From the cell containing the given text, extract its center point as [x, y] coordinate. 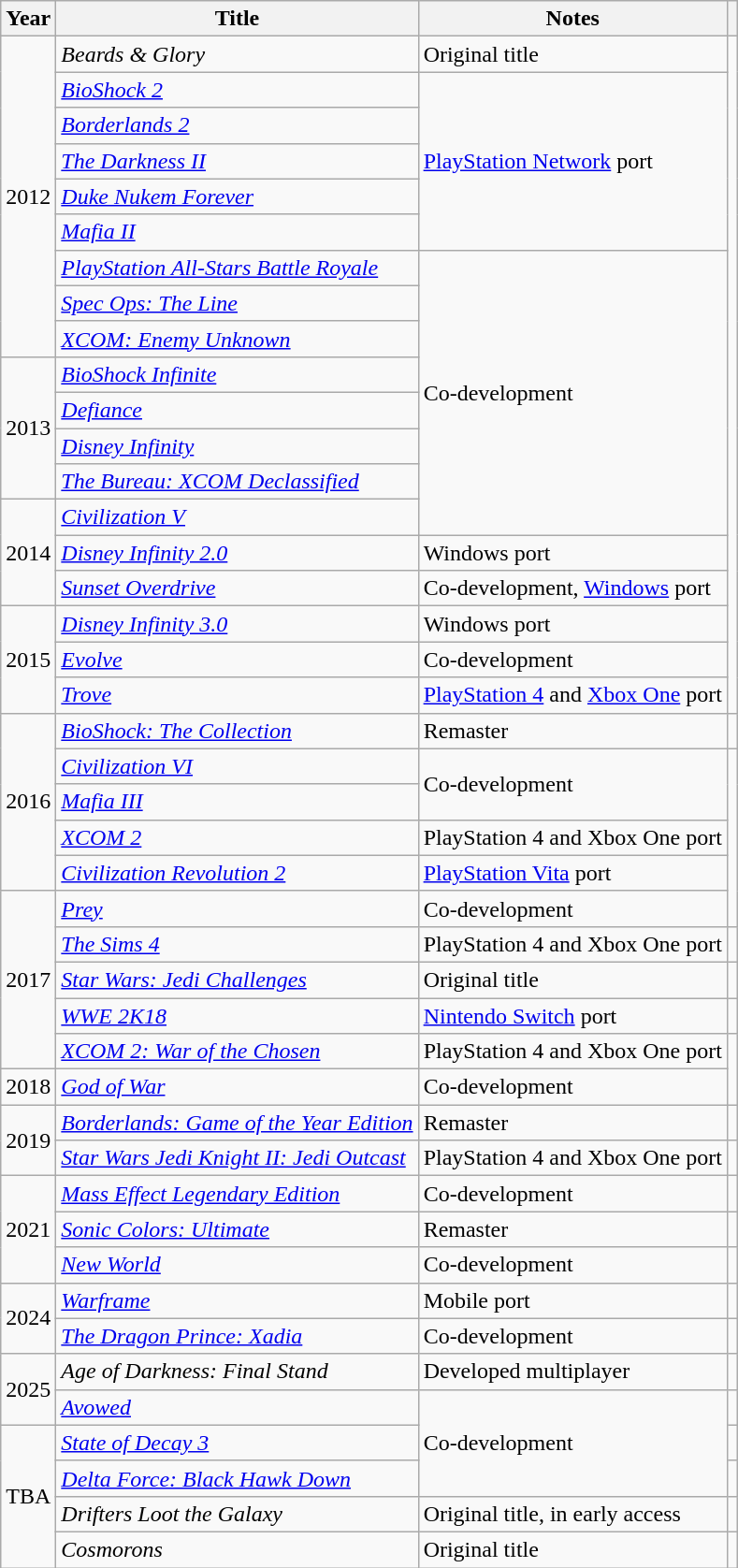
Avowed [238, 1407]
2016 [28, 802]
Evolve [238, 660]
God of War [238, 1087]
Prey [238, 908]
Beards & Glory [238, 54]
Disney Infinity 2.0 [238, 553]
BioShock 2 [238, 90]
Original title, in early access [572, 1514]
Developed multiplayer [572, 1372]
Disney Infinity [238, 446]
XCOM: Enemy Unknown [238, 339]
Disney Infinity 3.0 [238, 624]
Borderlands: Game of the Year Edition [238, 1123]
2025 [28, 1389]
2024 [28, 1318]
2018 [28, 1087]
Trove [238, 695]
Sunset Overdrive [238, 588]
TBA [28, 1496]
Civilization V [238, 517]
XCOM 2: War of the Chosen [238, 1052]
Spec Ops: The Line [238, 303]
Mobile port [572, 1300]
2021 [28, 1229]
Civilization VI [238, 766]
The Bureau: XCOM Declassified [238, 482]
Mafia II [238, 232]
Title [238, 19]
Age of Darkness: Final Stand [238, 1372]
2013 [28, 428]
BioShock Infinite [238, 374]
State of Decay 3 [238, 1443]
Mass Effect Legendary Edition [238, 1194]
Year [28, 19]
2019 [28, 1140]
Cosmorons [238, 1549]
WWE 2K18 [238, 1015]
Duke Nukem Forever [238, 196]
Borderlands 2 [238, 125]
Notes [572, 19]
Drifters Loot the Galaxy [238, 1514]
PlayStation Vita port [572, 873]
Warframe [238, 1300]
Star Wars: Jedi Challenges [238, 980]
New World [238, 1265]
2017 [28, 980]
PlayStation Network port [572, 161]
2012 [28, 196]
2014 [28, 553]
2015 [28, 660]
Defiance [238, 410]
BioShock: The Collection [238, 731]
The Darkness II [238, 161]
Delta Force: Black Hawk Down [238, 1478]
Sonic Colors: Ultimate [238, 1229]
PlayStation All-Stars Battle Royale [238, 268]
Co-development, Windows port [572, 588]
Mafia III [238, 802]
XCOM 2 [238, 837]
Star Wars Jedi Knight II: Jedi Outcast [238, 1158]
The Dragon Prince: Xadia [238, 1336]
Nintendo Switch port [572, 1015]
Civilization Revolution 2 [238, 873]
The Sims 4 [238, 944]
